Search for the cell housing the specified text and yield its [x, y] center coordinate. 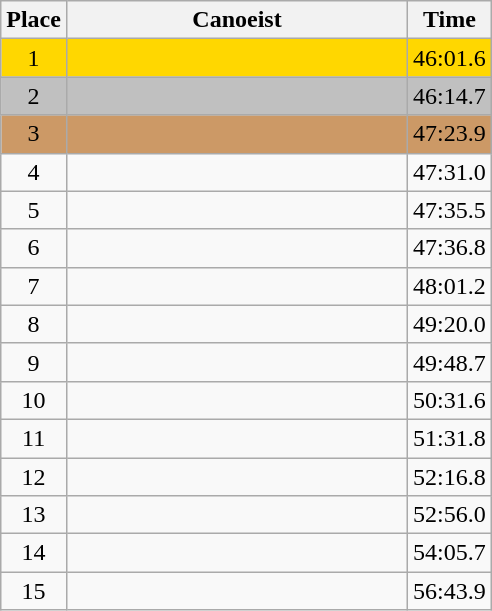
48:01.2 [450, 286]
52:56.0 [450, 515]
5 [34, 210]
54:05.7 [450, 553]
50:31.6 [450, 400]
52:16.8 [450, 477]
12 [34, 477]
Place [34, 20]
11 [34, 438]
Canoeist [236, 20]
47:23.9 [450, 134]
47:36.8 [450, 248]
1 [34, 58]
47:35.5 [450, 210]
10 [34, 400]
56:43.9 [450, 591]
46:01.6 [450, 58]
7 [34, 286]
49:20.0 [450, 324]
9 [34, 362]
3 [34, 134]
14 [34, 553]
47:31.0 [450, 172]
51:31.8 [450, 438]
46:14.7 [450, 96]
6 [34, 248]
13 [34, 515]
Time [450, 20]
2 [34, 96]
15 [34, 591]
49:48.7 [450, 362]
8 [34, 324]
4 [34, 172]
